Return the (x, y) coordinate for the center point of the cell that contains the specified text.  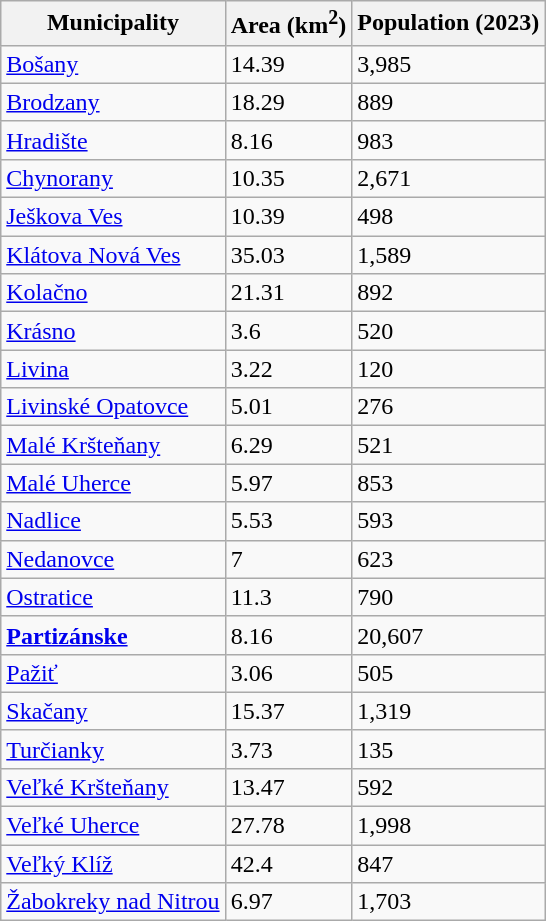
853 (448, 483)
Kolačno (113, 293)
14.39 (288, 64)
520 (448, 331)
10.35 (288, 178)
Bošany (113, 64)
5.01 (288, 407)
42.4 (288, 864)
276 (448, 407)
6.29 (288, 445)
847 (448, 864)
5.97 (288, 483)
983 (448, 140)
Ješkova Ves (113, 217)
498 (448, 217)
Veľký Klíž (113, 864)
Krásno (113, 331)
Livina (113, 369)
Skačany (113, 711)
505 (448, 673)
Veľké Kršteňany (113, 787)
Klátova Nová Ves (113, 255)
1,319 (448, 711)
790 (448, 597)
3.6 (288, 331)
Partizánske (113, 635)
3.73 (288, 749)
Ostratice (113, 597)
592 (448, 787)
120 (448, 369)
593 (448, 521)
2,671 (448, 178)
20,607 (448, 635)
Turčianky (113, 749)
3.06 (288, 673)
Nadlice (113, 521)
Nedanovce (113, 559)
623 (448, 559)
892 (448, 293)
Livinské Opatovce (113, 407)
Area (km2) (288, 24)
13.47 (288, 787)
1,589 (448, 255)
27.78 (288, 826)
10.39 (288, 217)
11.3 (288, 597)
6.97 (288, 902)
Chynorany (113, 178)
1,998 (448, 826)
Veľké Uherce (113, 826)
18.29 (288, 102)
3,985 (448, 64)
135 (448, 749)
15.37 (288, 711)
35.03 (288, 255)
Municipality (113, 24)
Malé Kršteňany (113, 445)
3.22 (288, 369)
889 (448, 102)
Brodzany (113, 102)
Population (2023) (448, 24)
521 (448, 445)
Žabokreky nad Nitrou (113, 902)
5.53 (288, 521)
Hradište (113, 140)
7 (288, 559)
Malé Uherce (113, 483)
Pažiť (113, 673)
1,703 (448, 902)
21.31 (288, 293)
